Determine the [X, Y] coordinate at the center of the cell enclosing the given text.  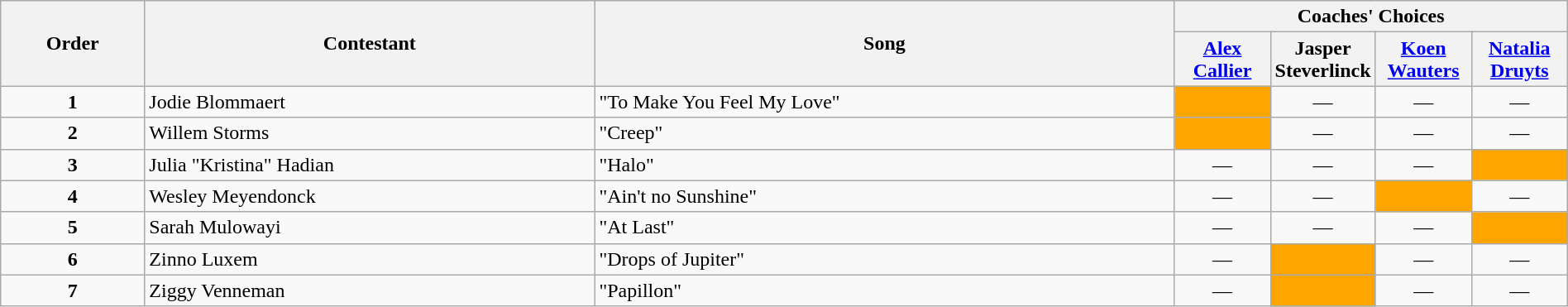
Ziggy Venneman [370, 290]
Julia "Kristina" Hadian [370, 165]
Coaches' Choices [1371, 17]
"Ain't no Sunshine" [885, 196]
5 [73, 228]
Wesley Meyendonck [370, 196]
Jasper Steverlinck [1323, 60]
6 [73, 259]
1 [73, 102]
"To Make You Feel My Love" [885, 102]
Willem Storms [370, 133]
7 [73, 290]
"Halo" [885, 165]
2 [73, 133]
"Papillon" [885, 290]
"Drops of Jupiter" [885, 259]
"At Last" [885, 228]
4 [73, 196]
Natalia Druyts [1519, 60]
Song [885, 43]
Jodie Blommaert [370, 102]
Contestant [370, 43]
Sarah Mulowayi [370, 228]
Alex Callier [1222, 60]
Zinno Luxem [370, 259]
Order [73, 43]
3 [73, 165]
"Creep" [885, 133]
Koen Wauters [1423, 60]
